Find where the given text appears and provide that cell's center as [x, y] coordinate. 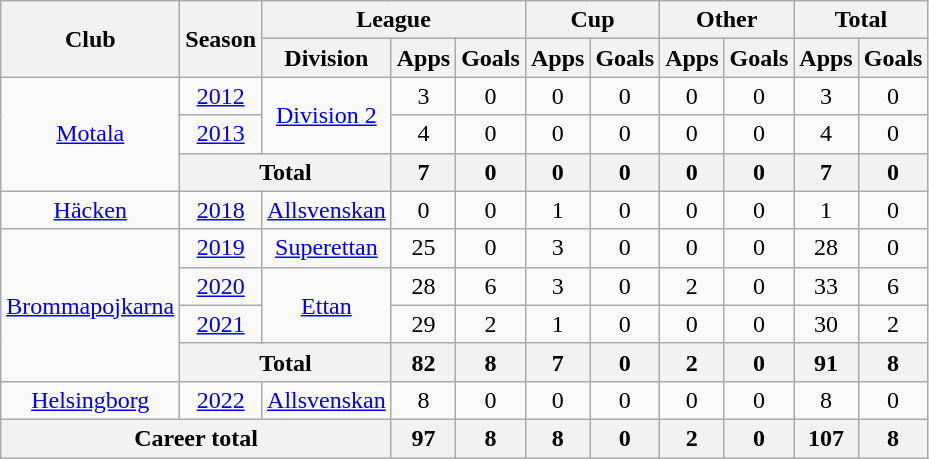
29 [423, 324]
Club [90, 39]
Häcken [90, 210]
Superettan [327, 248]
Cup [592, 20]
2013 [221, 134]
33 [826, 286]
2020 [221, 286]
2022 [221, 400]
2012 [221, 96]
Division 2 [327, 115]
91 [826, 362]
25 [423, 248]
League [394, 20]
82 [423, 362]
97 [423, 438]
Season [221, 39]
2018 [221, 210]
Ettan [327, 305]
Division [327, 58]
2021 [221, 324]
Motala [90, 134]
Helsingborg [90, 400]
2019 [221, 248]
Other [727, 20]
Brommapojkarna [90, 305]
107 [826, 438]
Career total [196, 438]
30 [826, 324]
